Identify which cell holds the provided text, then report its [X, Y] central coordinate. 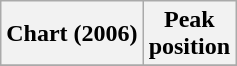
Peak position [189, 34]
Chart (2006) [72, 34]
